Search for the cell housing the specified text and yield its (X, Y) center coordinate. 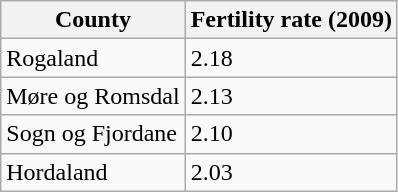
Møre og Romsdal (93, 96)
2.18 (291, 58)
Rogaland (93, 58)
County (93, 20)
2.03 (291, 172)
Fertility rate (2009) (291, 20)
2.13 (291, 96)
2.10 (291, 134)
Sogn og Fjordane (93, 134)
Hordaland (93, 172)
